Detect which cell encompasses the target text, then output its (X, Y) center coordinate. 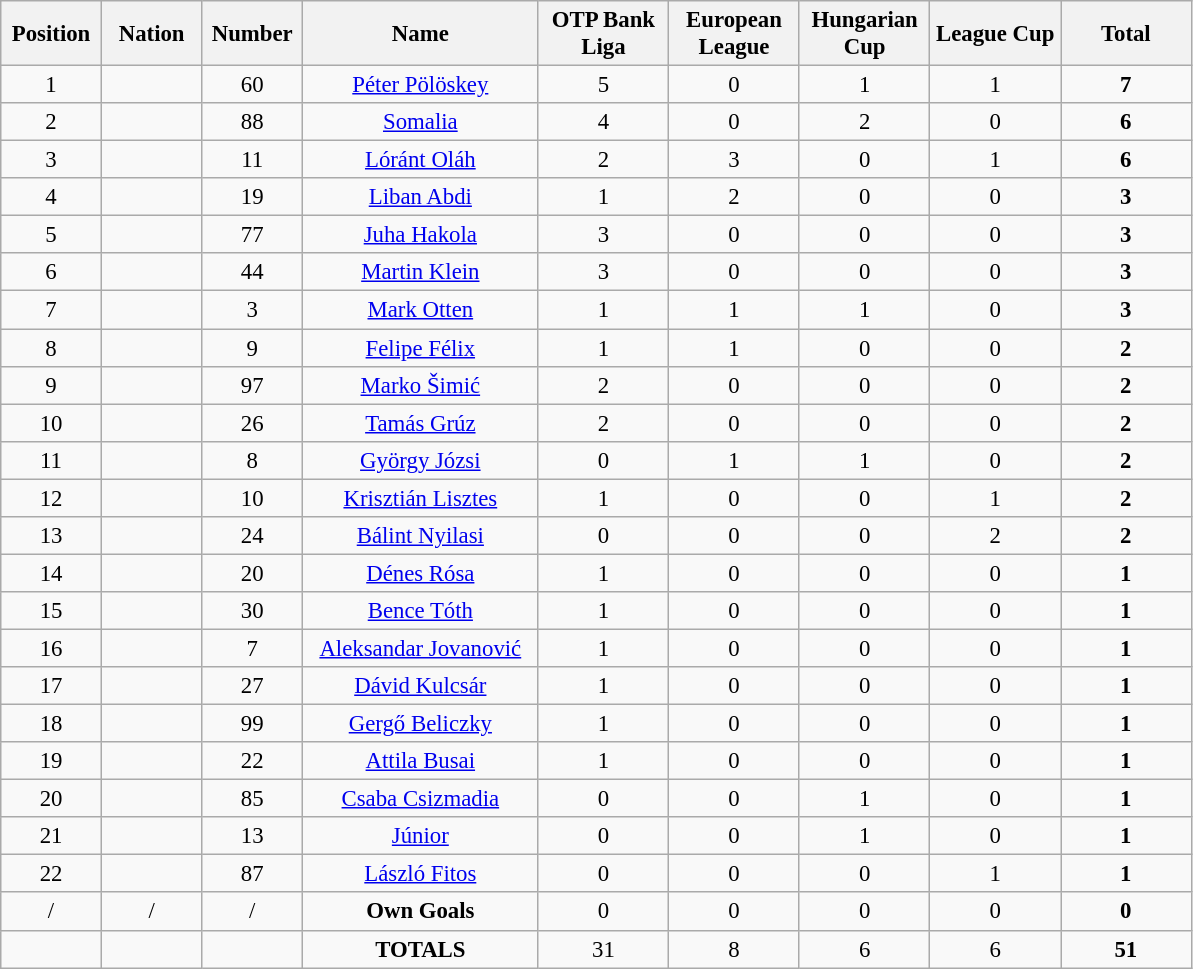
14 (52, 573)
Krisztián Lisztes (421, 498)
Bence Tóth (421, 611)
18 (52, 724)
League Cup (996, 34)
Attila Busai (421, 761)
51 (1126, 949)
Hungarian Cup (864, 34)
44 (252, 273)
Felipe Félix (421, 348)
24 (252, 536)
Total (1126, 34)
97 (252, 385)
Somalia (421, 122)
Nation (152, 34)
Dénes Rósa (421, 573)
Number (252, 34)
77 (252, 235)
27 (252, 686)
Dávid Kulcsár (421, 686)
60 (252, 85)
87 (252, 874)
László Fitos (421, 874)
31 (604, 949)
Martin Klein (421, 273)
17 (52, 686)
16 (52, 648)
85 (252, 799)
Marko Šimić (421, 385)
European League (734, 34)
Own Goals (421, 912)
30 (252, 611)
Gergő Beliczky (421, 724)
26 (252, 423)
Liban Abdi (421, 197)
99 (252, 724)
21 (52, 836)
Mark Otten (421, 310)
Juha Hakola (421, 235)
15 (52, 611)
Péter Pölöskey (421, 85)
Lóránt Oláh (421, 160)
88 (252, 122)
Bálint Nyilasi (421, 536)
OTP Bank Liga (604, 34)
12 (52, 498)
Name (421, 34)
Csaba Csizmadia (421, 799)
Position (52, 34)
Júnior (421, 836)
Tamás Grúz (421, 423)
Aleksandar Jovanović (421, 648)
TOTALS (421, 949)
György Józsi (421, 460)
